For the text-containing cell, return its midpoint in [x, y] coordinate format. 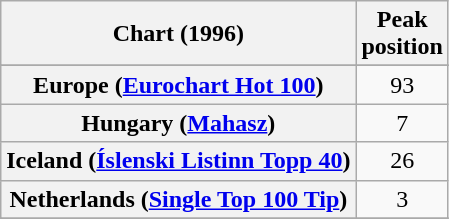
Netherlands (Single Top 100 Tip) [178, 199]
26 [402, 161]
Europe (Eurochart Hot 100) [178, 85]
Peakposition [402, 34]
Hungary (Mahasz) [178, 123]
Chart (1996) [178, 34]
Iceland (Íslenski Listinn Topp 40) [178, 161]
7 [402, 123]
3 [402, 199]
93 [402, 85]
